Find where the given text appears and provide that cell's center as [x, y] coordinate. 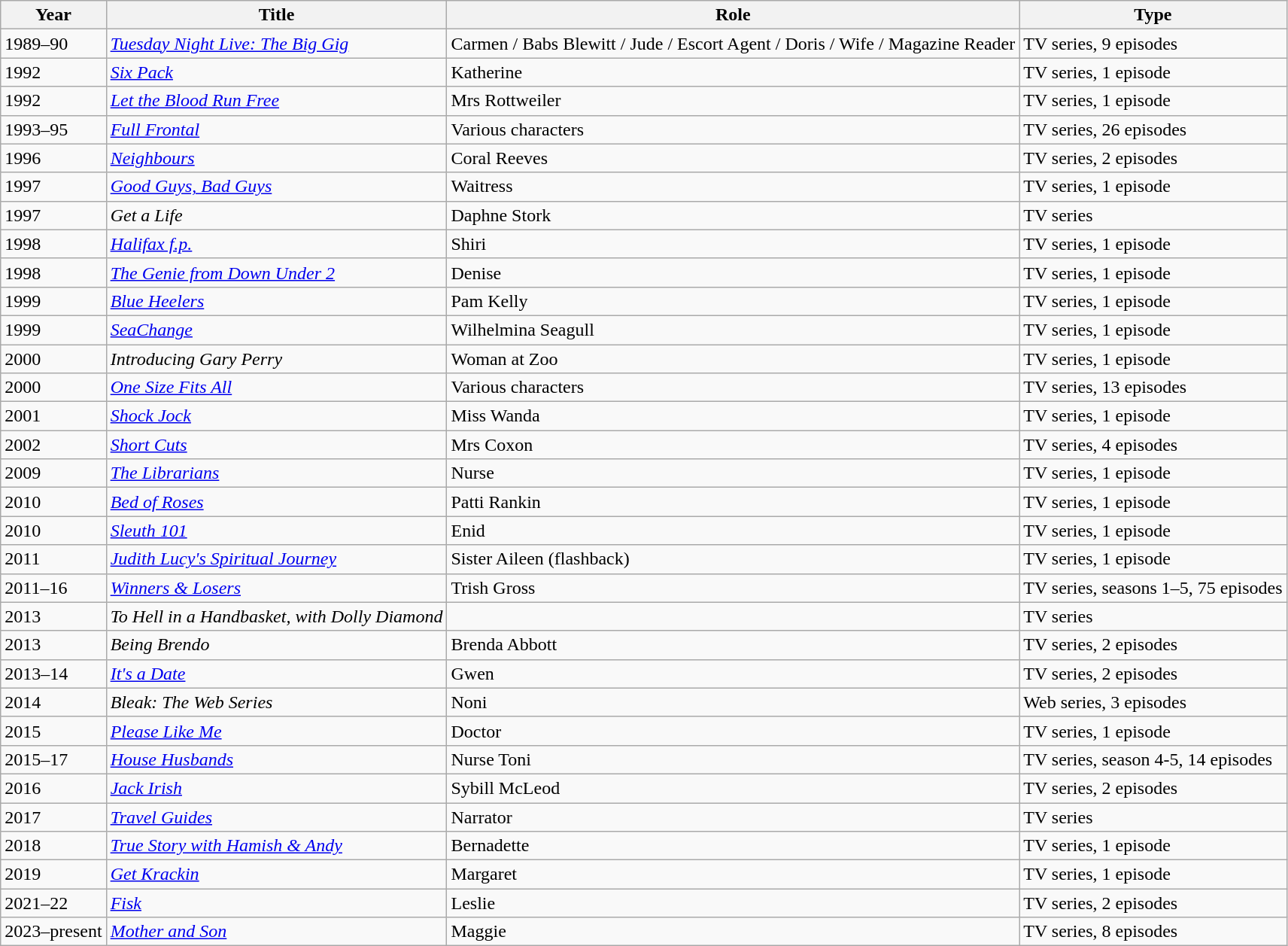
Mrs Coxon [733, 445]
The Genie from Down Under 2 [277, 272]
Coral Reeves [733, 158]
Maggie [733, 932]
TV series, 9 episodes [1153, 44]
Type [1153, 15]
Travel Guides [277, 817]
Gwen [733, 674]
TV series, 26 episodes [1153, 129]
1993–95 [53, 129]
House Husbands [277, 759]
2011 [53, 559]
Pam Kelly [733, 301]
Title [277, 15]
2015 [53, 731]
TV series, 8 episodes [1153, 932]
1996 [53, 158]
Get a Life [277, 215]
It's a Date [277, 674]
2013–14 [53, 674]
Daphne Stork [733, 215]
Bernadette [733, 846]
Noni [733, 702]
Wilhelmina Seagull [733, 330]
To Hell in a Handbasket, with Dolly Diamond [277, 616]
Nurse [733, 473]
Doctor [733, 731]
Sister Aileen (flashback) [733, 559]
Let the Blood Run Free [277, 101]
Tuesday Night Live: The Big Gig [277, 44]
Good Guys, Bad Guys [277, 187]
Carmen / Babs Blewitt / Jude / Escort Agent / Doris / Wife / Magazine Reader [733, 44]
1989–90 [53, 44]
Denise [733, 272]
Margaret [733, 875]
Woman at Zoo [733, 359]
Enid [733, 531]
True Story with Hamish & Andy [277, 846]
Leslie [733, 903]
Shock Jock [277, 416]
TV series, 13 episodes [1153, 388]
Trish Gross [733, 588]
Introducing Gary Perry [277, 359]
TV series, 4 episodes [1153, 445]
TV series, seasons 1–5, 75 episodes [1153, 588]
Katherine [733, 72]
SeaChange [277, 330]
Bed of Roses [277, 502]
2011–16 [53, 588]
2016 [53, 788]
2015–17 [53, 759]
2009 [53, 473]
Mrs Rottweiler [733, 101]
Year [53, 15]
Mother and Son [277, 932]
2021–22 [53, 903]
Patti Rankin [733, 502]
Get Krackin [277, 875]
Sybill McLeod [733, 788]
Shiri [733, 244]
Halifax f.p. [277, 244]
Web series, 3 episodes [1153, 702]
Jack Irish [277, 788]
Six Pack [277, 72]
Brenda Abbott [733, 645]
Please Like Me [277, 731]
Being Brendo [277, 645]
Fisk [277, 903]
One Size Fits All [277, 388]
Miss Wanda [733, 416]
Judith Lucy's Spiritual Journey [277, 559]
TV series, season 4-5, 14 episodes [1153, 759]
2023–present [53, 932]
2014 [53, 702]
2001 [53, 416]
2018 [53, 846]
Nurse Toni [733, 759]
The Librarians [277, 473]
Sleuth 101 [277, 531]
Role [733, 15]
Short Cuts [277, 445]
2002 [53, 445]
Winners & Losers [277, 588]
Narrator [733, 817]
2017 [53, 817]
2019 [53, 875]
Full Frontal [277, 129]
Blue Heelers [277, 301]
Waitress [733, 187]
Bleak: The Web Series [277, 702]
Neighbours [277, 158]
